Locate the cell with the specified text and output its [x, y] center coordinate. 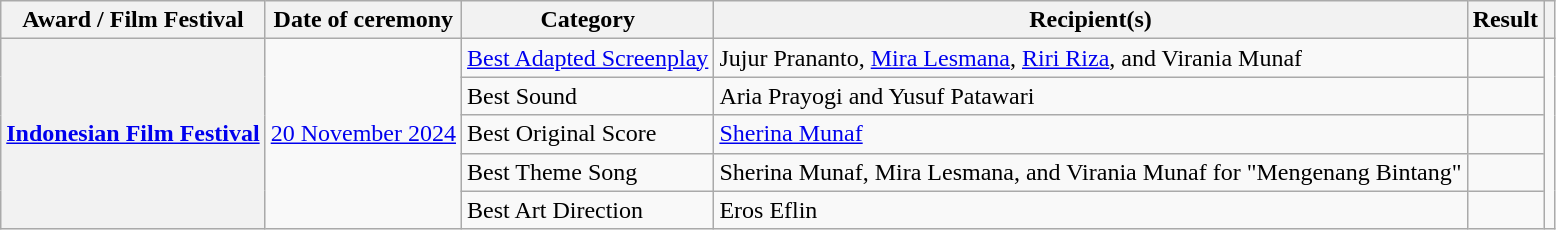
Best Sound [588, 96]
Sherina Munaf, Mira Lesmana, and Virania Munaf for "Mengenang Bintang" [1090, 172]
Best Theme Song [588, 172]
Aria Prayogi and Yusuf Patawari [1090, 96]
Category [588, 20]
Jujur Prananto, Mira Lesmana, Riri Riza, and Virania Munaf [1090, 58]
20 November 2024 [363, 134]
Recipient(s) [1090, 20]
Indonesian Film Festival [133, 134]
Date of ceremony [363, 20]
Best Original Score [588, 134]
Best Adapted Screenplay [588, 58]
Result [1505, 20]
Eros Eflin [1090, 210]
Award / Film Festival [133, 20]
Best Art Direction [588, 210]
Sherina Munaf [1090, 134]
